Detect which cell encompasses the target text, then output its (x, y) center coordinate. 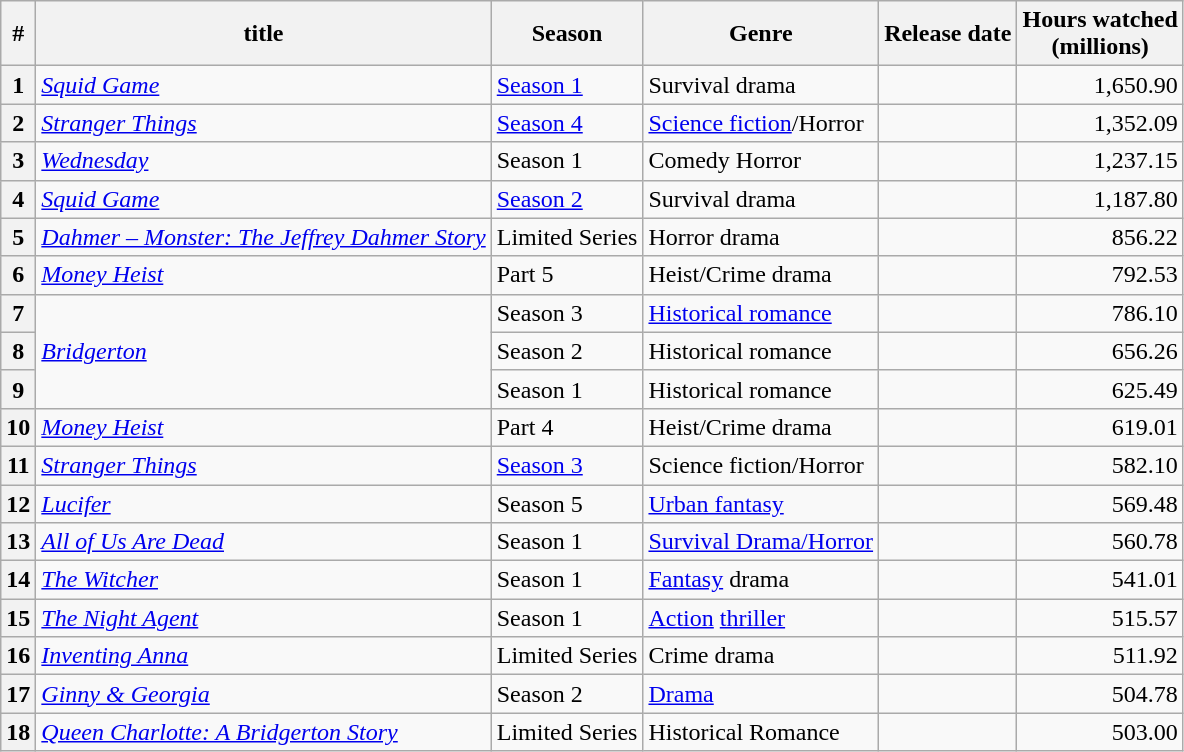
Release date (948, 34)
504.78 (1100, 694)
9 (18, 389)
Season (567, 34)
582.10 (1100, 465)
title (264, 34)
Genre (761, 34)
Inventing Anna (264, 656)
13 (18, 542)
The Witcher (264, 580)
1,187.80 (1100, 199)
4 (18, 199)
3 (18, 161)
792.53 (1100, 275)
15 (18, 618)
5 (18, 237)
541.01 (1100, 580)
1,352.09 (1100, 123)
Action thriller (761, 618)
17 (18, 694)
Horror drama (761, 237)
Lucifer (264, 503)
1,237.15 (1100, 161)
656.26 (1100, 351)
Urban fantasy (761, 503)
8 (18, 351)
Fantasy drama (761, 580)
Crime drama (761, 656)
12 (18, 503)
18 (18, 732)
10 (18, 427)
Comedy Horror (761, 161)
The Night Agent (264, 618)
503.00 (1100, 732)
Season 5 (567, 503)
11 (18, 465)
511.92 (1100, 656)
Drama (761, 694)
Hours watched(millions) (1100, 34)
569.48 (1100, 503)
1 (18, 85)
560.78 (1100, 542)
Historical Romance (761, 732)
6 (18, 275)
Ginny & Georgia (264, 694)
625.49 (1100, 389)
All of Us Are Dead (264, 542)
786.10 (1100, 313)
856.22 (1100, 237)
# (18, 34)
2 (18, 123)
515.57 (1100, 618)
1,650.90 (1100, 85)
Survival Drama/Horror (761, 542)
Queen Charlotte: A Bridgerton Story (264, 732)
7 (18, 313)
Part 4 (567, 427)
Dahmer – Monster: The Jeffrey Dahmer Story (264, 237)
Bridgerton (264, 351)
Part 5 (567, 275)
Season 4 (567, 123)
16 (18, 656)
Wednesday (264, 161)
14 (18, 580)
619.01 (1100, 427)
